Scan for the cell matching the given text and deliver its (x, y) coordinate at center. 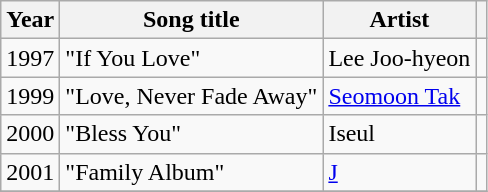
2001 (30, 172)
1999 (30, 96)
Iseul (400, 134)
"Family Album" (192, 172)
"Love, Never Fade Away" (192, 96)
"Bless You" (192, 134)
Artist (400, 20)
Year (30, 20)
J (400, 172)
"If You Love" (192, 58)
Lee Joo-hyeon (400, 58)
Seomoon Tak (400, 96)
1997 (30, 58)
2000 (30, 134)
Song title (192, 20)
